Return (x, y) of the center of cell containing provided text 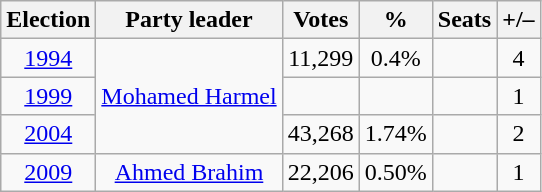
Seats (464, 20)
0.4% (396, 58)
Mohamed Harmel (189, 96)
Election (48, 20)
22,206 (320, 172)
11,299 (320, 58)
2004 (48, 134)
Party leader (189, 20)
Ahmed Brahim (189, 172)
0.50% (396, 172)
4 (518, 58)
2 (518, 134)
2009 (48, 172)
1.74% (396, 134)
1999 (48, 96)
Votes (320, 20)
1994 (48, 58)
% (396, 20)
+/– (518, 20)
43,268 (320, 134)
